Find where the given text appears and provide that cell's center as (x, y) coordinate. 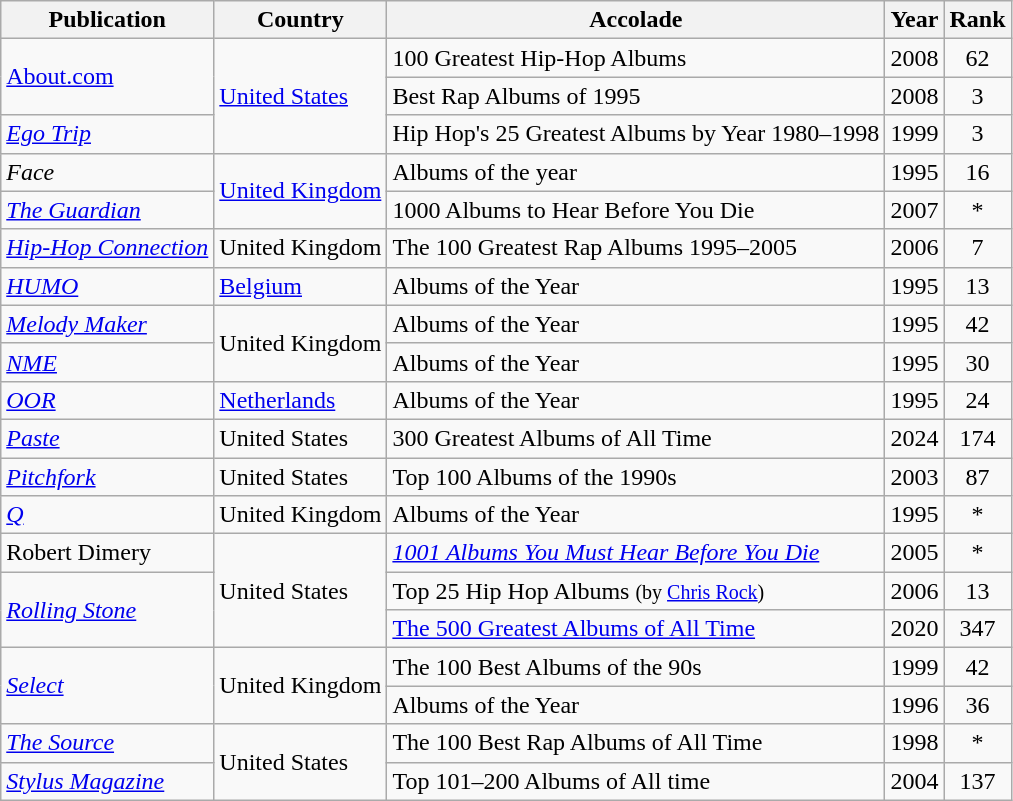
HUMO (108, 286)
Top 25 Hip Hop Albums (by Chris Rock) (636, 591)
Best Rap Albums of 1995 (636, 96)
Ego Trip (108, 134)
Pitchfork (108, 477)
137 (978, 781)
2007 (914, 210)
30 (978, 362)
100 Greatest Hip-Hop Albums (636, 58)
7 (978, 248)
2004 (914, 781)
Rolling Stone (108, 610)
The 100 Greatest Rap Albums 1995–2005 (636, 248)
2003 (914, 477)
174 (978, 438)
Hip-Hop Connection (108, 248)
Netherlands (300, 400)
2024 (914, 438)
Publication (108, 20)
The 100 Best Rap Albums of All Time (636, 743)
The Guardian (108, 210)
Q (108, 515)
36 (978, 705)
62 (978, 58)
2020 (914, 629)
Stylus Magazine (108, 781)
Top 101–200 Albums of All time (636, 781)
The 100 Best Albums of the 90s (636, 667)
300 Greatest Albums of All Time (636, 438)
1000 Albums to Hear Before You Die (636, 210)
Hip Hop's 25 Greatest Albums by Year 1980–1998 (636, 134)
347 (978, 629)
Top 100 Albums of the 1990s (636, 477)
NME (108, 362)
Belgium (300, 286)
16 (978, 172)
Rank (978, 20)
87 (978, 477)
The Source (108, 743)
OOR (108, 400)
Select (108, 686)
The 500 Greatest Albums of All Time (636, 629)
2005 (914, 553)
Accolade (636, 20)
Melody Maker (108, 324)
1001 Albums You Must Hear Before You Die (636, 553)
Robert Dimery (108, 553)
About.com (108, 77)
1998 (914, 743)
Albums of the year (636, 172)
Country (300, 20)
Year (914, 20)
Paste (108, 438)
Face (108, 172)
1996 (914, 705)
24 (978, 400)
